Scan for the cell matching the given text and deliver its [x, y] coordinate at center. 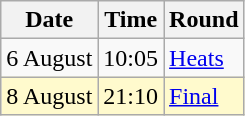
10:05 [131, 58]
8 August [50, 96]
6 August [50, 58]
21:10 [131, 96]
Time [131, 20]
Final [204, 96]
Heats [204, 58]
Round [204, 20]
Date [50, 20]
